Determine the (X, Y) coordinate at the center of the cell enclosing the given text.  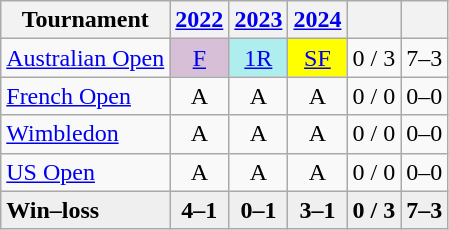
US Open (86, 172)
Tournament (86, 20)
4–1 (200, 210)
2024 (318, 20)
Win–loss (86, 210)
French Open (86, 96)
Wimbledon (86, 134)
SF (318, 58)
F (200, 58)
2022 (200, 20)
1R (258, 58)
3–1 (318, 210)
2023 (258, 20)
0–1 (258, 210)
Australian Open (86, 58)
